Detect which cell encompasses the target text, then output its (X, Y) center coordinate. 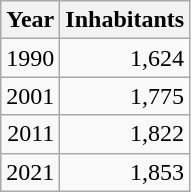
Year (30, 20)
Inhabitants (125, 20)
2021 (30, 172)
1,775 (125, 96)
1,624 (125, 58)
2011 (30, 134)
1,853 (125, 172)
2001 (30, 96)
1,822 (125, 134)
1990 (30, 58)
